Determine the (x, y) coordinate at the center of the cell enclosing the given text.  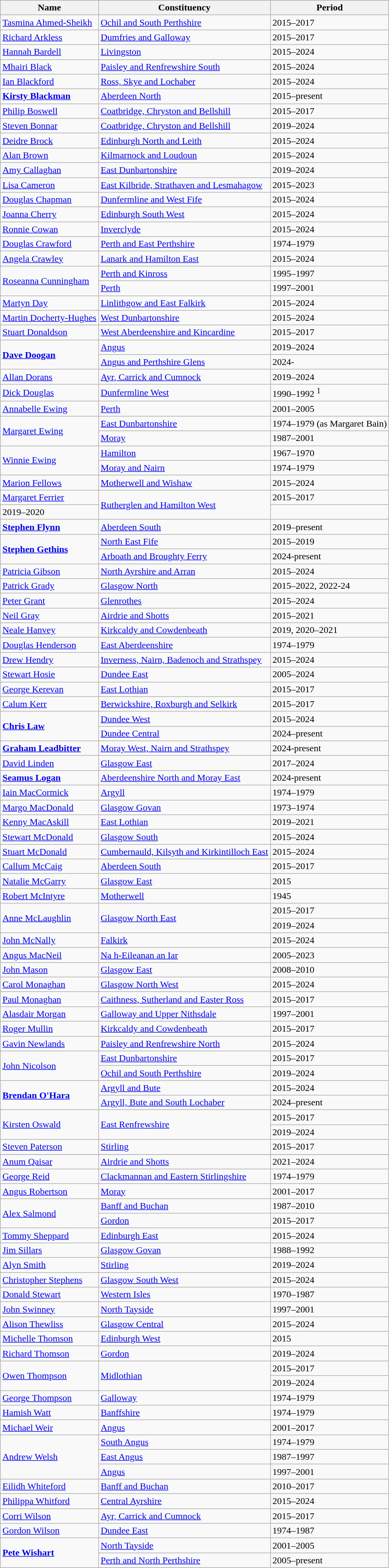
Eilidh Whiteford (50, 1486)
Philippa Whitford (50, 1501)
Edinburgh East (184, 1235)
2015–present (330, 96)
Donald Stewart (50, 1295)
2008–2010 (330, 970)
Berwickshire, Roxburgh and Selkirk (184, 704)
1988–1992 (330, 1250)
Alasdair Morgan (50, 1014)
East Angus (184, 1457)
2021–2024 (330, 1162)
Kirsty Blackman (50, 96)
Stephen Gethins (50, 549)
Calum Kerr (50, 704)
1970–1987 (330, 1295)
Peter Grant (50, 601)
Galloway (184, 1398)
Steven Paterson (50, 1147)
Livingston (184, 52)
Michelle Thomson (50, 1339)
2019–2020 (50, 512)
Period (330, 8)
Robert McIntyre (50, 896)
North East Fife (184, 541)
Edinburgh West (184, 1339)
Na h-Eileanan an Iar (184, 955)
1974–1987 (330, 1531)
Glasgow North West (184, 984)
Carol Monaghan (50, 984)
Angus and Perthshire Glens (184, 362)
Paisley and Renfrewshire North (184, 1044)
Douglas Chapman (50, 200)
Kirsten Oswald (50, 1125)
Iain MacCormick (50, 793)
Glasgow South (184, 837)
1974–1979 (as Margaret Bain) (330, 424)
John Nicolson (50, 1066)
Rutherglen and Hamilton West (184, 505)
Alison Thewliss (50, 1324)
Moray and Nairn (184, 468)
John Swinney (50, 1309)
1987–2001 (330, 438)
Martin Docherty-Hughes (50, 318)
Motherwell (184, 896)
2015–2023 (330, 185)
Stephen Flynn (50, 527)
Hamilton (184, 453)
Perth and Kinross (184, 273)
Glasgow Central (184, 1324)
Aberdeenshire North and Moray East (184, 778)
Chris Law (50, 726)
1987–1997 (330, 1457)
Gavin Newlands (50, 1044)
Alyn Smith (50, 1265)
George Reid (50, 1176)
1945 (330, 896)
Joanna Cherry (50, 214)
Moray West, Nairn and Strathspey (184, 748)
Neale Hanvey (50, 630)
Margaret Ewing (50, 431)
Philip Boswell (50, 111)
Steven Bonnar (50, 126)
Ian Blackford (50, 81)
Hannah Bardell (50, 52)
Angela Crawley (50, 259)
Martyn Day (50, 303)
Alan Brown (50, 155)
1987–2010 (330, 1206)
Argyll, Bute and South Lochaber (184, 1103)
Ross, Skye and Lochaber (184, 81)
East Kilbride, Strathaven and Lesmahagow (184, 185)
West Aberdeenshire and Kincardine (184, 332)
Natalie McGarry (50, 881)
John McNally (50, 940)
2019–2021 (330, 822)
Marion Fellows (50, 482)
Kenny MacAskill (50, 822)
Alex Salmond (50, 1213)
Kilmarnock and Loudoun (184, 155)
East Renfrewshire (184, 1125)
Roger Mullin (50, 1029)
Tommy Sheppard (50, 1235)
1967–1970 (330, 453)
Name (50, 8)
Constituency (184, 8)
Margaret Ferrier (50, 497)
Hamish Watt (50, 1412)
2005–2024 (330, 674)
Inverclyde (184, 229)
Patrick Grady (50, 586)
Allan Dorans (50, 377)
Dumfries and Galloway (184, 37)
Dundee Central (184, 733)
Perth and East Perthshire (184, 244)
Patricia Gibson (50, 571)
Mhairi Black (50, 67)
Banffshire (184, 1412)
1995–1997 (330, 273)
Argyll and Bute (184, 1088)
Lanark and Hamilton East (184, 259)
South Angus (184, 1442)
Roseanna Cunningham (50, 281)
Andrew Welsh (50, 1457)
Anum Qaisar (50, 1162)
Clackmannan and Eastern Stirlingshire (184, 1176)
Richard Arkless (50, 37)
Stuart McDonald (50, 852)
Stuart Donaldson (50, 332)
2024- (330, 362)
Linlithgow and East Falkirk (184, 303)
Cumbernauld, Kilsyth and Kirkintilloch East (184, 852)
Stewart Hosie (50, 674)
Dundee West (184, 719)
Stewart McDonald (50, 837)
Jim Sillars (50, 1250)
North Ayrshire and Arran (184, 571)
Glenrothes (184, 601)
Galloway and Upper Nithsdale (184, 1014)
Richard Thomson (50, 1354)
Pete Wishart (50, 1553)
West Dunbartonshire (184, 318)
Margo MacDonald (50, 807)
Dick Douglas (50, 392)
Owen Thompson (50, 1376)
George Thompson (50, 1398)
Graham Leadbitter (50, 748)
Tasmina Ahmed-Sheikh (50, 22)
East Aberdeenshire (184, 645)
2019–present (330, 527)
2010–2017 (330, 1486)
1973–1974 (330, 807)
Anne McLaughlin (50, 918)
Glasgow South West (184, 1280)
Western Isles (184, 1295)
Callum McCaig (50, 866)
Midlothian (184, 1376)
Annabelle Ewing (50, 409)
Seamus Logan (50, 778)
Neil Gray (50, 615)
Drew Hendry (50, 660)
Paul Monaghan (50, 999)
1990–1992 1 (330, 392)
Amy Callaghan (50, 170)
Brendan O'Hara (50, 1095)
2017–2024 (330, 763)
Winnie Ewing (50, 460)
Dunfermline West (184, 392)
Deidre Brock (50, 140)
Angus Robertson (50, 1191)
2015–2021 (330, 615)
John Mason (50, 970)
2005–present (330, 1560)
Corri Wilson (50, 1516)
Central Ayrshire (184, 1501)
Perth and North Perthshire (184, 1560)
Ronnie Cowan (50, 229)
Michael Weir (50, 1427)
Glasgow North East (184, 918)
George Kerevan (50, 689)
Edinburgh South West (184, 214)
Argyll (184, 793)
Gordon Wilson (50, 1531)
2015–2022, 2022-24 (330, 586)
Douglas Crawford (50, 244)
Aberdeen North (184, 96)
2005–2023 (330, 955)
Dave Doogan (50, 354)
Caithness, Sutherland and Easter Ross (184, 999)
Angus MacNeil (50, 955)
Edinburgh North and Leith (184, 140)
Motherwell and Wishaw (184, 482)
2019, 2020–2021 (330, 630)
Dunfermline and West Fife (184, 200)
Douglas Henderson (50, 645)
Falkirk (184, 940)
Lisa Cameron (50, 185)
Glasgow North (184, 586)
Inverness, Nairn, Badenoch and Strathspey (184, 660)
David Linden (50, 763)
Paisley and Renfrewshire South (184, 67)
Christopher Stephens (50, 1280)
Arboath and Broughty Ferry (184, 557)
2015–2019 (330, 541)
